Output the (X, Y) coordinate of the center of the cell containing the given text.  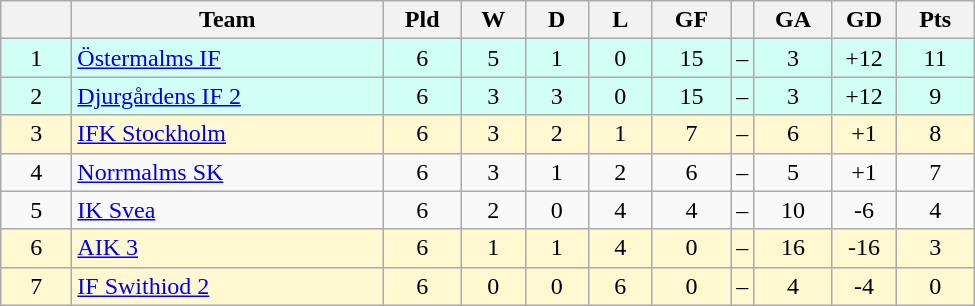
11 (936, 58)
-16 (864, 248)
9 (936, 96)
IFK Stockholm (228, 134)
-6 (864, 210)
Team (228, 20)
16 (794, 248)
GF (692, 20)
Djurgårdens IF 2 (228, 96)
8 (936, 134)
IK Svea (228, 210)
IF Swithiod 2 (228, 286)
Östermalms IF (228, 58)
W (493, 20)
Norrmalms SK (228, 172)
GA (794, 20)
AIK 3 (228, 248)
D (557, 20)
L (621, 20)
Pts (936, 20)
GD (864, 20)
Pld (422, 20)
-4 (864, 286)
10 (794, 210)
